Extract the (x, y) coordinate from the center of the cell holding the provided text.  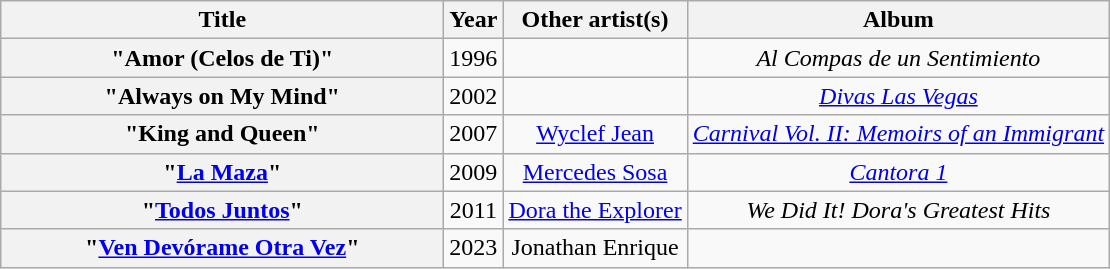
Year (474, 20)
Dora the Explorer (595, 210)
Other artist(s) (595, 20)
"Todos Juntos" (222, 210)
We Did It! Dora's Greatest Hits (898, 210)
"La Maza" (222, 172)
2007 (474, 134)
1996 (474, 58)
Divas Las Vegas (898, 96)
Jonathan Enrique (595, 248)
2009 (474, 172)
"King and Queen" (222, 134)
Wyclef Jean (595, 134)
"Amor (Celos de Ti)" (222, 58)
Al Compas de un Sentimiento (898, 58)
Mercedes Sosa (595, 172)
Title (222, 20)
Album (898, 20)
2002 (474, 96)
2023 (474, 248)
"Ven Devórame Otra Vez" (222, 248)
"Always on My Mind" (222, 96)
Cantora 1 (898, 172)
Carnival Vol. II: Memoirs of an Immigrant (898, 134)
2011 (474, 210)
